For the text-containing cell, return its midpoint in (X, Y) coordinate format. 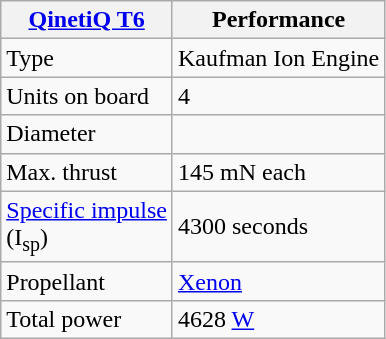
Type (87, 58)
QinetiQ T6 (87, 20)
Total power (87, 319)
4628 W (278, 319)
Propellant (87, 281)
Units on board (87, 96)
Diameter (87, 134)
Specific impulse(Isp) (87, 226)
Max. thrust (87, 172)
4 (278, 96)
Performance (278, 20)
Xenon (278, 281)
Kaufman Ion Engine (278, 58)
145 mN each (278, 172)
4300 seconds (278, 226)
